Locate the cell with the specified text and output its (x, y) center coordinate. 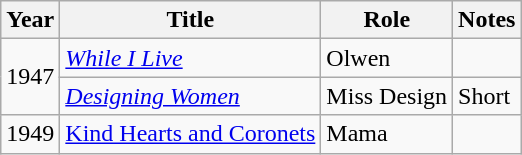
Kind Hearts and Coronets (190, 134)
Miss Design (387, 96)
While I Live (190, 58)
Olwen (387, 58)
Mama (387, 134)
1949 (30, 134)
Designing Women (190, 96)
Title (190, 20)
Role (387, 20)
Year (30, 20)
1947 (30, 77)
Short (487, 96)
Notes (487, 20)
